Determine the [X, Y] coordinate at the center of the cell enclosing the given text.  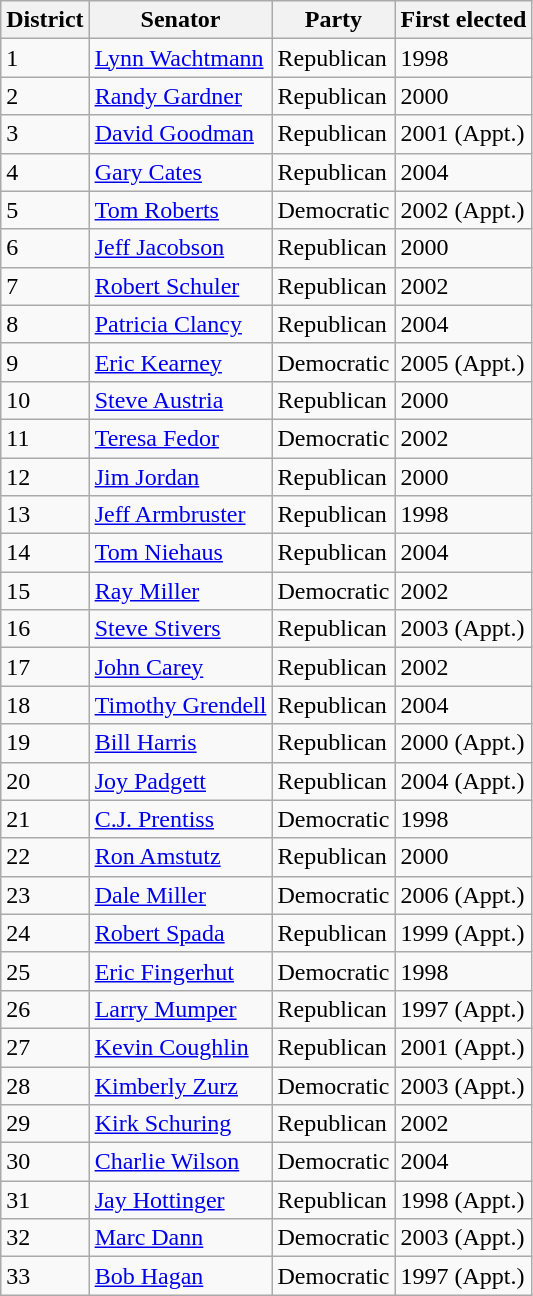
27 [45, 1047]
21 [45, 819]
14 [45, 553]
11 [45, 438]
Jeff Armbruster [180, 515]
John Carey [180, 667]
Ray Miller [180, 591]
David Goodman [180, 134]
Robert Spada [180, 933]
30 [45, 1162]
Charlie Wilson [180, 1162]
20 [45, 781]
Party [334, 20]
Steve Stivers [180, 629]
2002 (Appt.) [464, 210]
25 [45, 971]
Larry Mumper [180, 1009]
6 [45, 248]
3 [45, 134]
10 [45, 400]
1 [45, 58]
Tom Niehaus [180, 553]
1999 (Appt.) [464, 933]
24 [45, 933]
Dale Miller [180, 895]
18 [45, 705]
Steve Austria [180, 400]
Bob Hagan [180, 1276]
2000 (Appt.) [464, 743]
5 [45, 210]
16 [45, 629]
2006 (Appt.) [464, 895]
22 [45, 857]
Jay Hottinger [180, 1200]
Bill Harris [180, 743]
17 [45, 667]
13 [45, 515]
Randy Gardner [180, 96]
23 [45, 895]
Tom Roberts [180, 210]
2004 (Appt.) [464, 781]
32 [45, 1238]
9 [45, 362]
1998 (Appt.) [464, 1200]
7 [45, 286]
19 [45, 743]
C.J. Prentiss [180, 819]
Jim Jordan [180, 477]
Gary Cates [180, 172]
Ron Amstutz [180, 857]
2 [45, 96]
8 [45, 324]
Kevin Coughlin [180, 1047]
33 [45, 1276]
District [45, 20]
2005 (Appt.) [464, 362]
15 [45, 591]
29 [45, 1124]
Kimberly Zurz [180, 1085]
4 [45, 172]
First elected [464, 20]
31 [45, 1200]
26 [45, 1009]
Eric Kearney [180, 362]
Patricia Clancy [180, 324]
Kirk Schuring [180, 1124]
Marc Dann [180, 1238]
Jeff Jacobson [180, 248]
12 [45, 477]
Lynn Wachtmann [180, 58]
Robert Schuler [180, 286]
Timothy Grendell [180, 705]
28 [45, 1085]
Joy Padgett [180, 781]
Teresa Fedor [180, 438]
Eric Fingerhut [180, 971]
Senator [180, 20]
